Extract the (x, y) coordinate from the center of the cell holding the provided text.  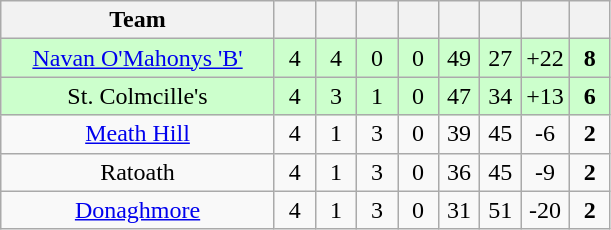
-20 (546, 210)
Navan O'Mahonys 'B' (138, 58)
51 (500, 210)
39 (460, 134)
8 (590, 58)
-6 (546, 134)
Meath Hill (138, 134)
Team (138, 20)
36 (460, 172)
-9 (546, 172)
49 (460, 58)
27 (500, 58)
47 (460, 96)
34 (500, 96)
6 (590, 96)
Ratoath (138, 172)
Donaghmore (138, 210)
+22 (546, 58)
+13 (546, 96)
St. Colmcille's (138, 96)
31 (460, 210)
